Scan for the cell matching the given text and deliver its [X, Y] coordinate at center. 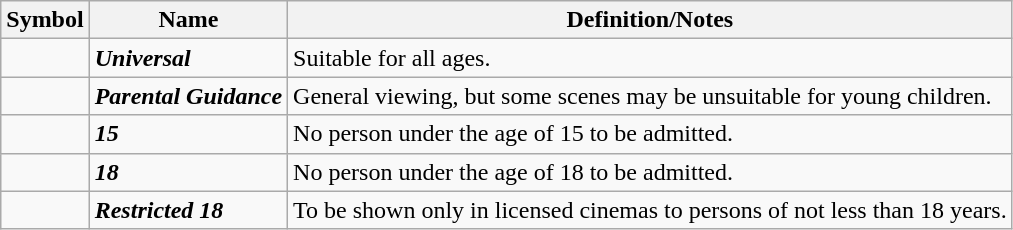
No person under the age of 15 to be admitted. [650, 134]
15 [188, 134]
Name [188, 20]
Suitable for all ages. [650, 58]
18 [188, 172]
Definition/Notes [650, 20]
Parental Guidance [188, 96]
Universal [188, 58]
No person under the age of 18 to be admitted. [650, 172]
To be shown only in licensed cinemas to persons of not less than 18 years. [650, 210]
Symbol [45, 20]
Restricted 18 [188, 210]
General viewing, but some scenes may be unsuitable for young children. [650, 96]
